From the cell containing the given text, extract its center point as (x, y) coordinate. 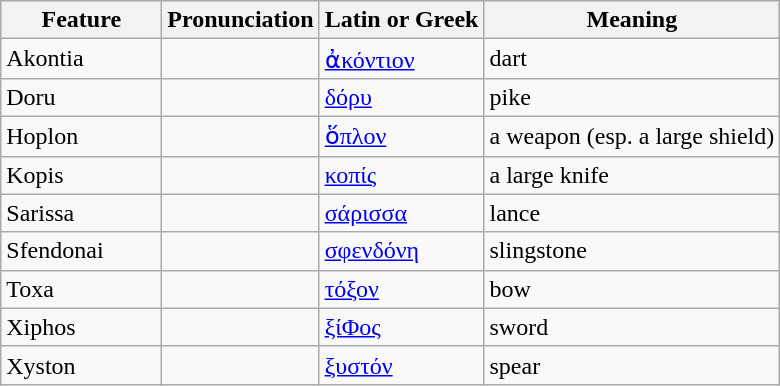
Latin or Greek (402, 20)
Xyston (82, 365)
a large knife (632, 175)
bow (632, 289)
Hoplon (82, 136)
pike (632, 97)
ἀκόντιον (402, 59)
σάρισσα (402, 213)
a weapon (esp. a large shield) (632, 136)
ξυστόν (402, 365)
Meaning (632, 20)
lance (632, 213)
Pronunciation (240, 20)
Doru (82, 97)
ξίΦος (402, 327)
ὅπλον (402, 136)
Feature (82, 20)
sword (632, 327)
spear (632, 365)
slingstone (632, 251)
δόρυ (402, 97)
σφενδόνη (402, 251)
Sarissa (82, 213)
Kopis (82, 175)
Akontia (82, 59)
τόξον (402, 289)
Toxa (82, 289)
κοπίς (402, 175)
Sfendonai (82, 251)
Xiphos (82, 327)
dart (632, 59)
